Return the (x, y) coordinate for the center point of the cell that contains the specified text.  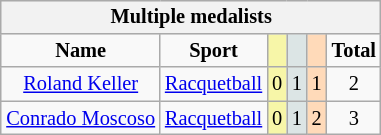
Total (354, 51)
Conrado Moscoso (80, 118)
Multiple medalists (190, 17)
3 (354, 118)
Roland Keller (80, 84)
Name (80, 51)
Sport (214, 51)
